Detect which cell encompasses the target text, then output its (X, Y) center coordinate. 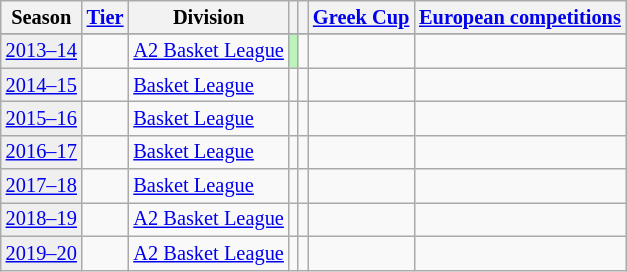
2017–18 (42, 186)
2015–16 (42, 118)
2014–15 (42, 85)
Division (208, 17)
Tier (106, 17)
Greek Cup (361, 17)
2013–14 (42, 51)
2019–20 (42, 253)
2016–17 (42, 152)
2018–19 (42, 219)
European competitions (520, 17)
Season (42, 17)
